Return [X, Y] of the center of cell containing provided text 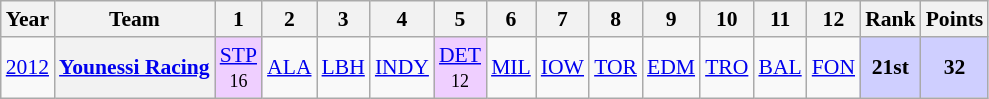
ALA [289, 68]
5 [460, 19]
11 [780, 19]
INDY [402, 68]
FON [834, 68]
3 [344, 19]
EDM [671, 68]
2012 [28, 68]
Year [28, 19]
8 [616, 19]
1 [238, 19]
TRO [726, 68]
BAL [780, 68]
TOR [616, 68]
6 [511, 19]
MIL [511, 68]
Younessi Racing [134, 68]
Points [955, 19]
STP16 [238, 68]
IOW [562, 68]
9 [671, 19]
32 [955, 68]
LBH [344, 68]
4 [402, 19]
Rank [890, 19]
21st [890, 68]
Team [134, 19]
10 [726, 19]
12 [834, 19]
7 [562, 19]
DET12 [460, 68]
2 [289, 19]
